Extract the (x, y) coordinate from the center of the cell holding the provided text.  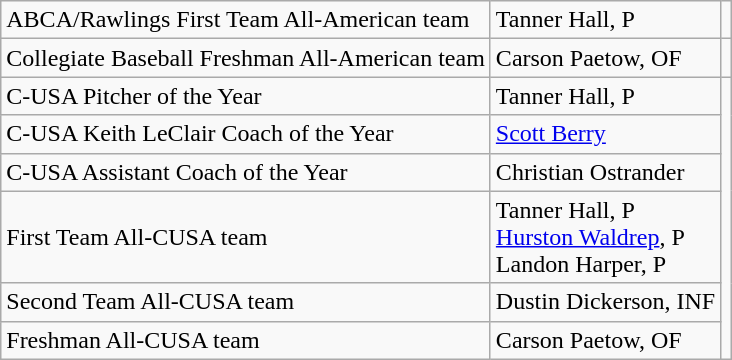
C-USA Pitcher of the Year (246, 96)
Collegiate Baseball Freshman All-American team (246, 58)
Tanner Hall, PHurston Waldrep, PLandon Harper, P (605, 237)
Scott Berry (605, 134)
C-USA Assistant Coach of the Year (246, 172)
ABCA/Rawlings First Team All-American team (246, 20)
First Team All-CUSA team (246, 237)
C-USA Keith LeClair Coach of the Year (246, 134)
Christian Ostrander (605, 172)
Second Team All-CUSA team (246, 302)
Dustin Dickerson, INF (605, 302)
Freshman All-CUSA team (246, 340)
